Pinpoint the cell where the given text exists, returning its [x, y] midpoint coordinate. 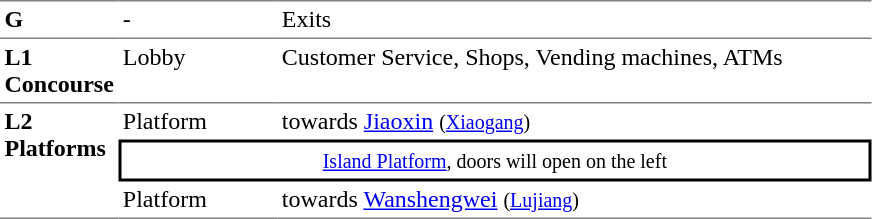
Customer Service, Shops, Vending machines, ATMs [574, 71]
Exits [574, 19]
L1Concourse [59, 71]
towards Jiaoxin (Xiaogang) [574, 122]
G [59, 19]
Platform [198, 122]
Island Platform, doors will open on the left [494, 161]
- [198, 19]
Lobby [198, 71]
